From the cell containing the given text, extract its center point as [X, Y] coordinate. 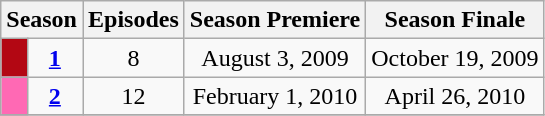
8 [133, 58]
Season Premiere [274, 20]
Season [42, 20]
April 26, 2010 [455, 96]
October 19, 2009 [455, 58]
Season Finale [455, 20]
August 3, 2009 [274, 58]
12 [133, 96]
2 [54, 96]
Episodes [133, 20]
February 1, 2010 [274, 96]
1 [54, 58]
